For the text-containing cell, return its midpoint in [x, y] coordinate format. 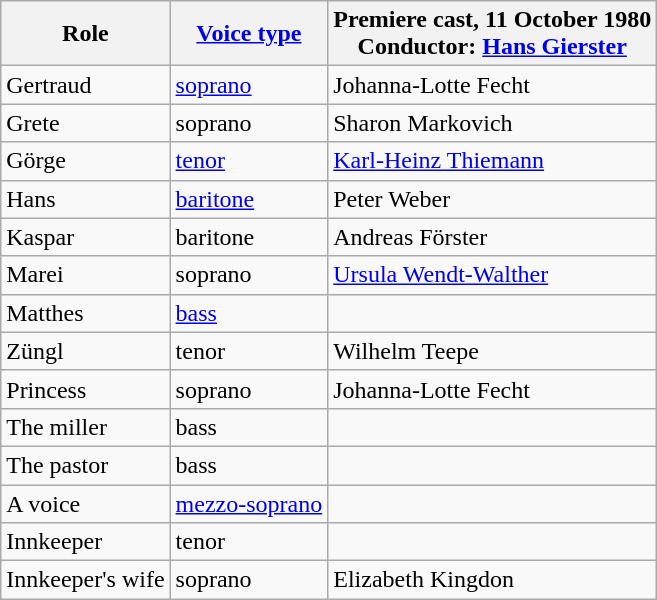
Kaspar [86, 237]
Princess [86, 389]
Voice type [249, 34]
Hans [86, 199]
Grete [86, 123]
Karl-Heinz Thiemann [492, 161]
Gertraud [86, 85]
Peter Weber [492, 199]
A voice [86, 503]
Ursula Wendt-Walther [492, 275]
mezzo-soprano [249, 503]
Görge [86, 161]
Innkeeper's wife [86, 580]
Elizabeth Kingdon [492, 580]
Matthes [86, 313]
The pastor [86, 465]
The miller [86, 427]
Wilhelm Teepe [492, 351]
Sharon Markovich [492, 123]
Andreas Förster [492, 237]
Züngl [86, 351]
Premiere cast, 11 October 1980Conductor: Hans Gierster [492, 34]
Marei [86, 275]
Innkeeper [86, 542]
Role [86, 34]
